Extract the (X, Y) coordinate from the center of the cell holding the provided text.  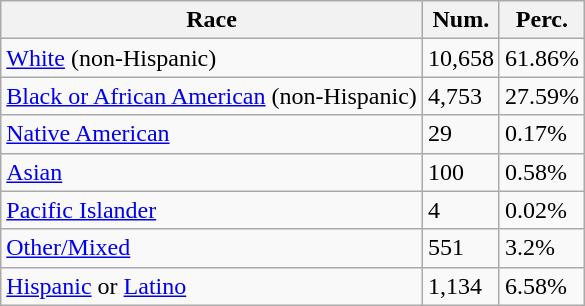
Pacific Islander (212, 210)
4,753 (460, 96)
0.17% (542, 134)
1,134 (460, 286)
551 (460, 248)
3.2% (542, 248)
29 (460, 134)
10,658 (460, 58)
Race (212, 20)
100 (460, 172)
Num. (460, 20)
Perc. (542, 20)
Asian (212, 172)
0.02% (542, 210)
27.59% (542, 96)
Black or African American (non-Hispanic) (212, 96)
Other/Mixed (212, 248)
Native American (212, 134)
White (non-Hispanic) (212, 58)
61.86% (542, 58)
6.58% (542, 286)
0.58% (542, 172)
Hispanic or Latino (212, 286)
4 (460, 210)
